Pinpoint the cell where the given text exists, returning its [x, y] midpoint coordinate. 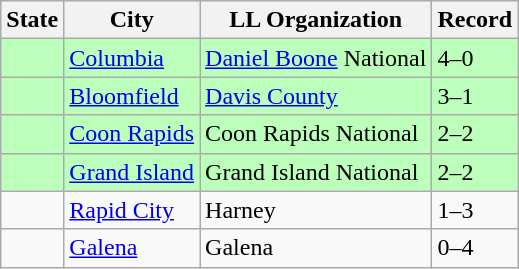
4–0 [475, 58]
Harney [316, 210]
Columbia [132, 58]
Coon Rapids [132, 134]
Daniel Boone National [316, 58]
Grand Island National [316, 172]
Davis County [316, 96]
Rapid City [132, 210]
1–3 [475, 210]
3–1 [475, 96]
State [32, 20]
Grand Island [132, 172]
Record [475, 20]
LL Organization [316, 20]
Coon Rapids National [316, 134]
0–4 [475, 248]
Bloomfield [132, 96]
City [132, 20]
